Return (X, Y) of the center of cell containing provided text 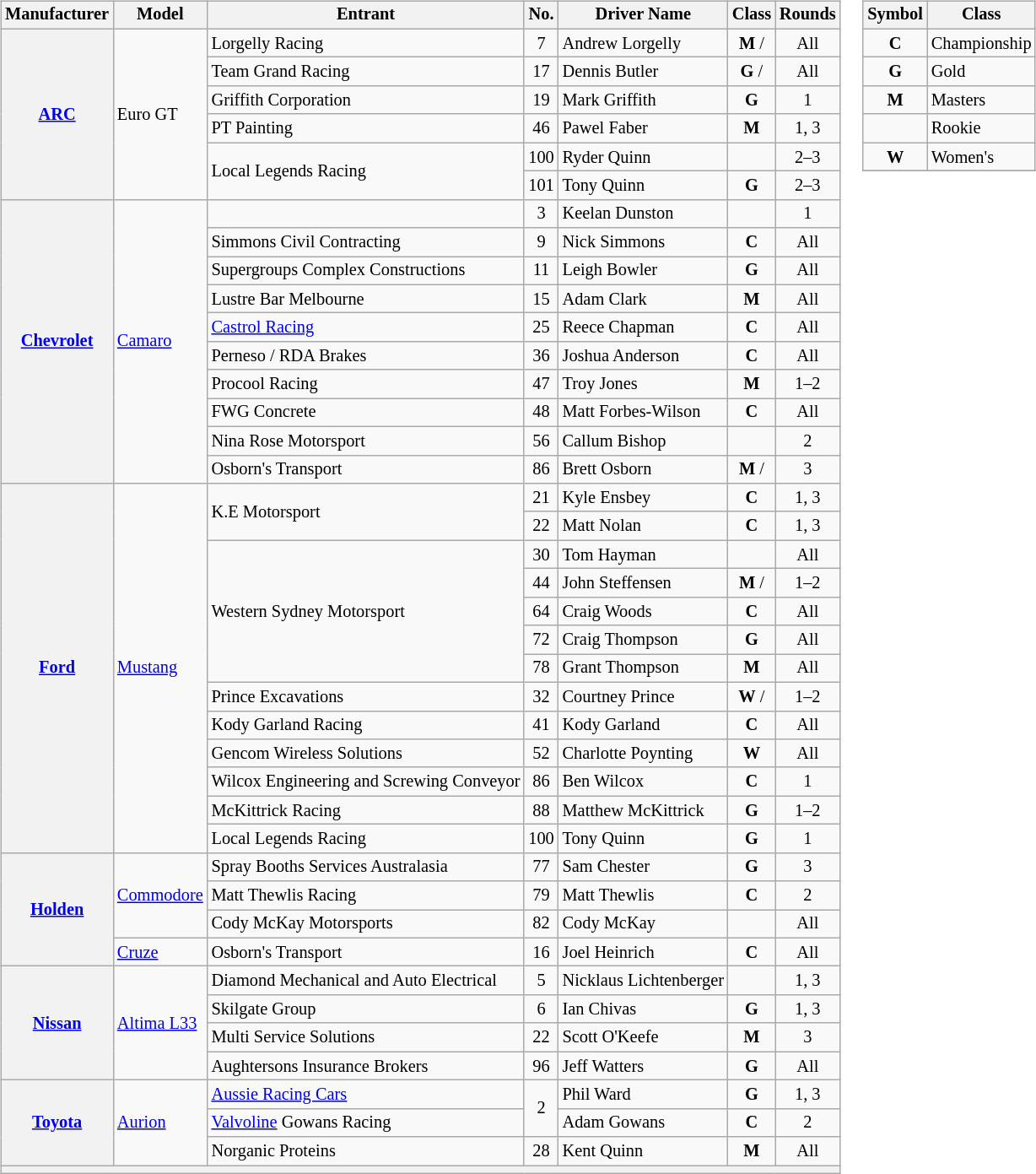
Aussie Racing Cars (366, 1095)
Euro GT (160, 114)
Matt Thewlis Racing (366, 895)
Lorgelly Racing (366, 43)
Brett Osborn (643, 469)
Rookie (982, 128)
19 (541, 100)
46 (541, 128)
6 (541, 1009)
Nick Simmons (643, 242)
44 (541, 583)
Mustang (160, 668)
32 (541, 696)
Joshua Anderson (643, 356)
Matt Thewlis (643, 895)
72 (541, 640)
11 (541, 271)
Ben Wilcox (643, 782)
Ford (57, 668)
Entrant (366, 15)
Ian Chivas (643, 1009)
FWG Concrete (366, 413)
Griffith Corporation (366, 100)
Scott O'Keefe (643, 1037)
Charlotte Poynting (643, 754)
Kyle Ensbey (643, 498)
Prince Excavations (366, 696)
78 (541, 668)
Joel Heinrich (643, 952)
Valvoline Gowans Racing (366, 1123)
Western Sydney Motorsport (366, 611)
Dennis Butler (643, 72)
36 (541, 356)
Holden (57, 910)
Masters (982, 100)
ARC (57, 114)
Spray Booths Services Australasia (366, 867)
Multi Service Solutions (366, 1037)
Cody McKay (643, 924)
Wilcox Engineering and Screwing Conveyor (366, 782)
Kody Garland Racing (366, 725)
9 (541, 242)
Jeff Watters (643, 1066)
Callum Bishop (643, 441)
41 (541, 725)
Diamond Mechanical and Auto Electrical (366, 981)
Procool Racing (366, 384)
Team Grand Racing (366, 72)
Rounds (808, 15)
Driver Name (643, 15)
Symbol (894, 15)
Aughtersons Insurance Brokers (366, 1066)
Camaro (160, 341)
7 (541, 43)
McKittrick Racing (366, 810)
Toyota (57, 1123)
79 (541, 895)
28 (541, 1151)
82 (541, 924)
Skilgate Group (366, 1009)
Championship (982, 43)
Craig Woods (643, 611)
Kody Garland (643, 725)
G / (752, 72)
Cody McKay Motorsports (366, 924)
K.E Motorsport (366, 511)
Phil Ward (643, 1095)
56 (541, 441)
Gold (982, 72)
Matt Nolan (643, 526)
Model (160, 15)
W / (752, 696)
Lustre Bar Melbourne (366, 299)
Tom Hayman (643, 555)
Grant Thompson (643, 668)
Courtney Prince (643, 696)
Commodore (160, 895)
47 (541, 384)
15 (541, 299)
Women's (982, 157)
Altima L33 (160, 1023)
Perneso / RDA Brakes (366, 356)
Kent Quinn (643, 1151)
Adam Gowans (643, 1123)
Matthew McKittrick (643, 810)
5 (541, 981)
Pawel Faber (643, 128)
77 (541, 867)
Nina Rose Motorsport (366, 441)
Reece Chapman (643, 327)
Simmons Civil Contracting (366, 242)
64 (541, 611)
Gencom Wireless Solutions (366, 754)
John Steffensen (643, 583)
96 (541, 1066)
Nissan (57, 1023)
Mark Griffith (643, 100)
Castrol Racing (366, 327)
30 (541, 555)
PT Painting (366, 128)
Nicklaus Lichtenberger (643, 981)
88 (541, 810)
Andrew Lorgelly (643, 43)
Cruze (160, 952)
Matt Forbes-Wilson (643, 413)
Ryder Quinn (643, 157)
Sam Chester (643, 867)
Craig Thompson (643, 640)
Norganic Proteins (366, 1151)
101 (541, 186)
21 (541, 498)
25 (541, 327)
No. (541, 15)
Chevrolet (57, 341)
Aurion (160, 1123)
48 (541, 413)
52 (541, 754)
Manufacturer (57, 15)
17 (541, 72)
Adam Clark (643, 299)
Leigh Bowler (643, 271)
Keelan Dunston (643, 214)
16 (541, 952)
Troy Jones (643, 384)
Supergroups Complex Constructions (366, 271)
